For the text-containing cell, return its midpoint in (X, Y) coordinate format. 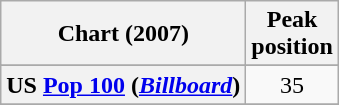
Chart (2007) (124, 34)
Peakposition (292, 34)
35 (292, 85)
US Pop 100 (Billboard) (124, 85)
